Search for the cell housing the specified text and yield its [x, y] center coordinate. 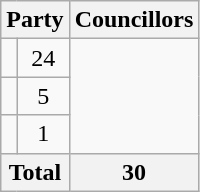
5 [43, 96]
Total [35, 172]
Councillors [134, 20]
1 [43, 134]
30 [134, 172]
Party [35, 20]
24 [43, 58]
